Extract the [X, Y] coordinate from the center of the cell holding the provided text.  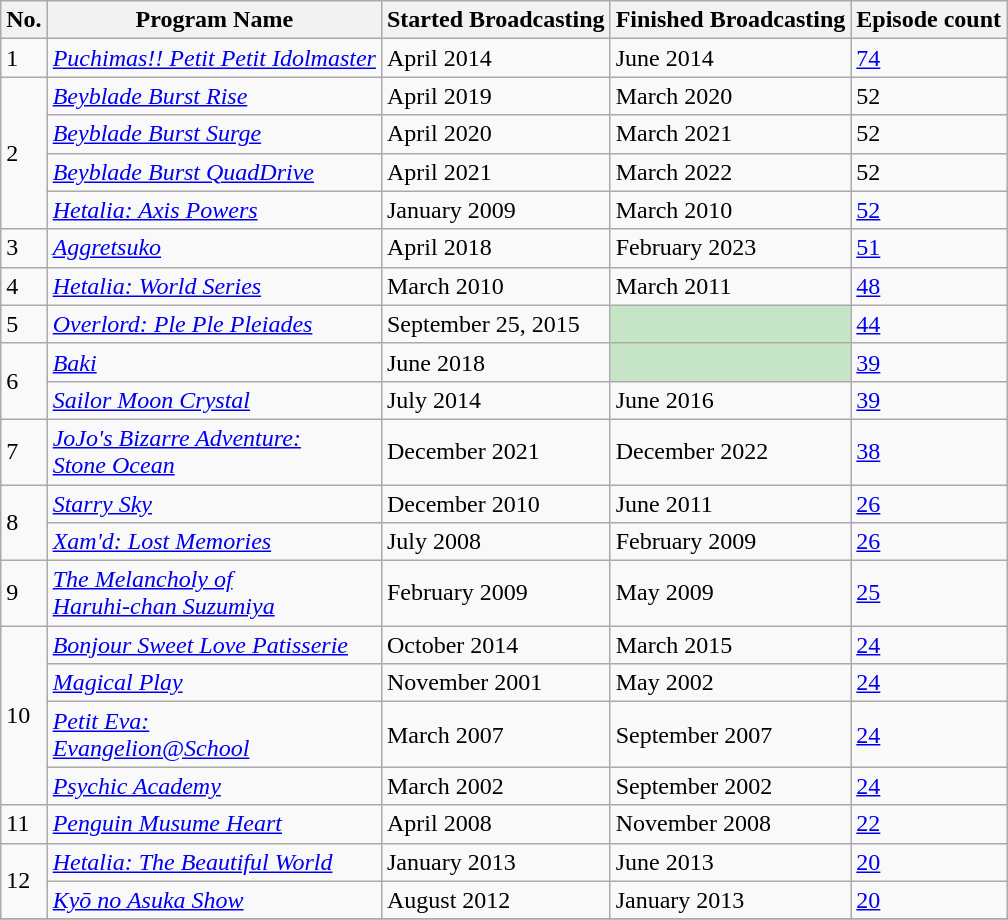
December 2010 [496, 503]
5 [24, 324]
Puchimas!! Petit Petit Idolmaster [214, 58]
April 2018 [496, 248]
Bonjour Sweet Love Patisserie [214, 645]
March 2007 [496, 734]
74 [929, 58]
March 2002 [496, 786]
48 [929, 286]
April 2020 [496, 134]
3 [24, 248]
November 2001 [496, 683]
September 2002 [730, 786]
Started Broadcasting [496, 20]
25 [929, 594]
June 2016 [730, 400]
38 [929, 452]
Beyblade Burst Rise [214, 96]
JoJo's Bizarre Adventure:Stone Ocean [214, 452]
September 25, 2015 [496, 324]
March 2020 [730, 96]
Kyō no Asuka Show [214, 900]
44 [929, 324]
8 [24, 522]
Starry Sky [214, 503]
Magical Play [214, 683]
September 2007 [730, 734]
Hetalia: World Series [214, 286]
The Melancholy ofHaruhi-chan Suzumiya [214, 594]
Program Name [214, 20]
4 [24, 286]
August 2012 [496, 900]
Beyblade Burst Surge [214, 134]
July 2014 [496, 400]
7 [24, 452]
51 [929, 248]
March 2022 [730, 172]
Episode count [929, 20]
December 2021 [496, 452]
March 2011 [730, 286]
Xam'd: Lost Memories [214, 542]
Penguin Musume Heart [214, 824]
November 2008 [730, 824]
January 2009 [496, 210]
Hetalia: The Beautiful World [214, 862]
December 2022 [730, 452]
11 [24, 824]
May 2009 [730, 594]
February 2023 [730, 248]
1 [24, 58]
April 2021 [496, 172]
June 2013 [730, 862]
22 [929, 824]
10 [24, 716]
July 2008 [496, 542]
June 2014 [730, 58]
12 [24, 881]
2 [24, 153]
Overlord: Ple Ple Pleiades [214, 324]
Petit Eva:Evangelion@School [214, 734]
Psychic Academy [214, 786]
9 [24, 594]
March 2021 [730, 134]
Sailor Moon Crystal [214, 400]
No. [24, 20]
Hetalia: Axis Powers [214, 210]
Baki [214, 362]
March 2015 [730, 645]
6 [24, 381]
April 2008 [496, 824]
Beyblade Burst QuadDrive [214, 172]
October 2014 [496, 645]
June 2018 [496, 362]
Finished Broadcasting [730, 20]
April 2014 [496, 58]
April 2019 [496, 96]
May 2002 [730, 683]
June 2011 [730, 503]
Aggretsuko [214, 248]
